Determine the (X, Y) coordinate at the center of the cell enclosing the given text.  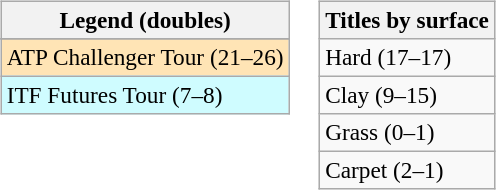
Grass (0–1) (408, 133)
Clay (9–15) (408, 95)
Titles by surface (408, 20)
Hard (17–17) (408, 57)
ITF Futures Tour (7–8) (145, 95)
Legend (doubles) (145, 20)
Carpet (2–1) (408, 171)
ATP Challenger Tour (21–26) (145, 57)
